From the cell containing the given text, extract its center point as (x, y) coordinate. 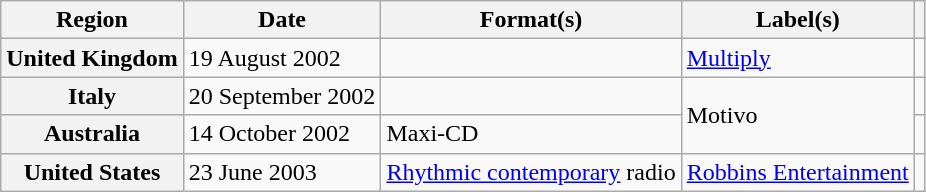
Robbins Entertainment (798, 172)
Multiply (798, 58)
United Kingdom (92, 58)
19 August 2002 (282, 58)
Rhythmic contemporary radio (531, 172)
Label(s) (798, 20)
United States (92, 172)
Format(s) (531, 20)
20 September 2002 (282, 96)
Australia (92, 134)
Date (282, 20)
Maxi-CD (531, 134)
14 October 2002 (282, 134)
23 June 2003 (282, 172)
Region (92, 20)
Italy (92, 96)
Motivo (798, 115)
